From the cell containing the given text, extract its center point as (x, y) coordinate. 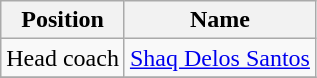
Shaq Delos Santos (220, 58)
Position (63, 20)
Head coach (63, 58)
Name (220, 20)
